Locate the cell with the specified text and output its (x, y) center coordinate. 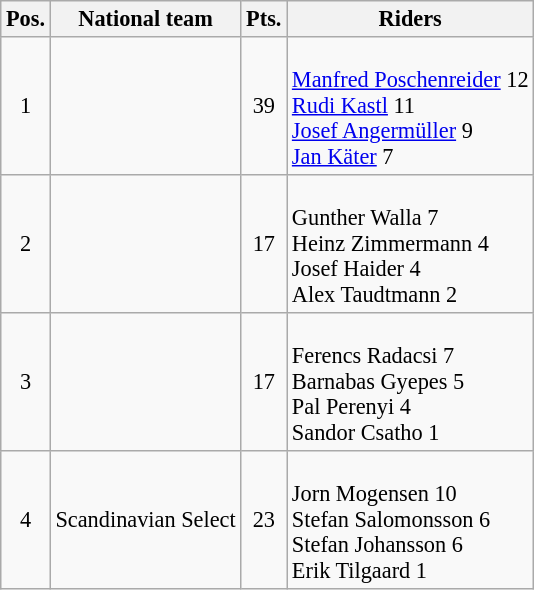
Ferencs Radacsi 7 Barnabas Gyepes 5 Pal Perenyi 4 Sandor Csatho 1 (410, 381)
Scandinavian Select (146, 519)
Jorn Mogensen 10 Stefan Salomonsson 6 Stefan Johansson 6 Erik Tilgaard 1 (410, 519)
39 (264, 106)
Gunther Walla 7 Heinz Zimmermann 4 Josef Haider 4 Alex Taudtmann 2 (410, 243)
Manfred Poschenreider 12 Rudi Kastl 11 Josef Angermüller 9 Jan Käter 7 (410, 106)
4 (26, 519)
23 (264, 519)
2 (26, 243)
3 (26, 381)
Pos. (26, 19)
Pts. (264, 19)
Riders (410, 19)
National team (146, 19)
1 (26, 106)
